Extract the (X, Y) coordinate from the center of the cell holding the provided text.  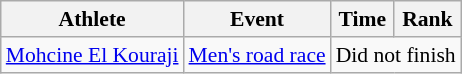
Event (258, 19)
Mohcine El Kouraji (92, 55)
Did not finish (396, 55)
Rank (428, 19)
Men's road race (258, 55)
Athlete (92, 19)
Time (362, 19)
